Detect which cell encompasses the target text, then output its [x, y] center coordinate. 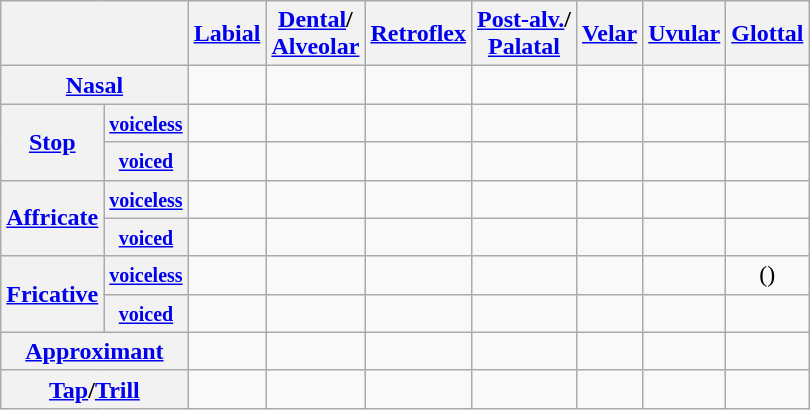
Tap/Trill [94, 389]
Approximant [94, 351]
Affricate [52, 218]
Labial [227, 34]
Post-alv./Palatal [524, 34]
Velar [610, 34]
Nasal [94, 85]
Uvular [684, 34]
Glottal [768, 34]
Stop [52, 142]
Dental/Alveolar [316, 34]
Retroflex [418, 34]
Fricative [52, 294]
() [768, 275]
